Search for the cell housing the specified text and yield its (x, y) center coordinate. 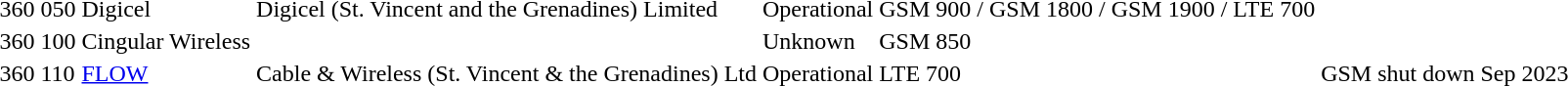
100 (59, 41)
GSM 850 (1097, 41)
Cingular Wireless (166, 41)
Unknown (817, 41)
